Find where the given text appears and provide that cell's center as (x, y) coordinate. 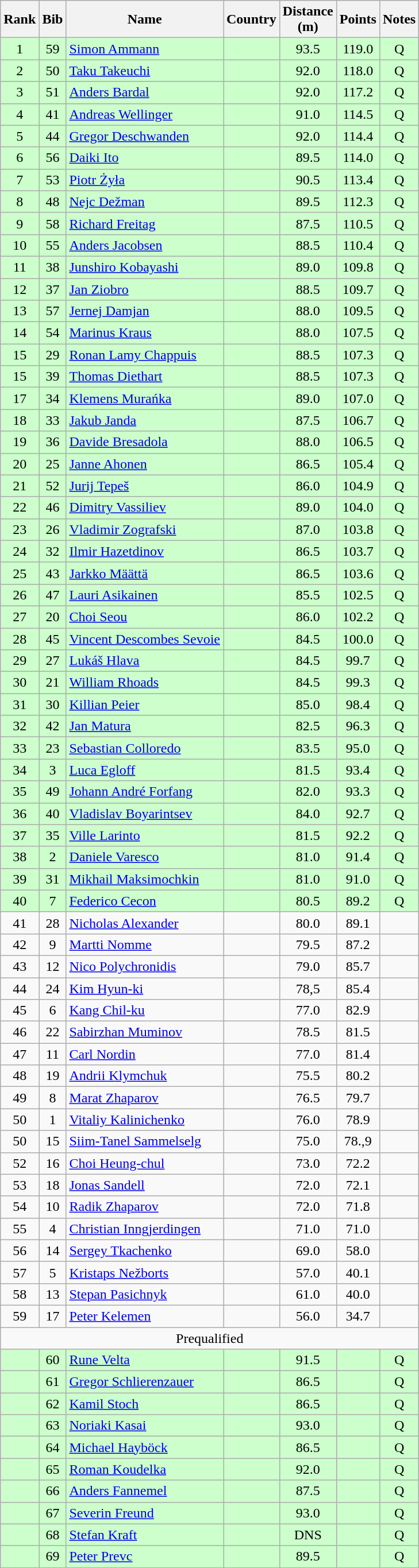
Name (145, 20)
DNS (308, 1535)
Junshiro Kobayashi (145, 267)
72.1 (358, 1185)
75.0 (308, 1141)
69.0 (308, 1250)
Nico Polychronidis (145, 966)
105.4 (358, 464)
Bib (53, 20)
63 (53, 1426)
Lukáš Hlava (145, 661)
110.4 (358, 245)
Peter Prevc (145, 1557)
Daniele Varesco (145, 857)
99.7 (358, 661)
109.7 (358, 289)
78.,9 (358, 1141)
Jurij Tepeš (145, 486)
85.0 (308, 704)
56.0 (308, 1316)
102.2 (358, 617)
58.0 (358, 1250)
65 (53, 1469)
Choi Seou (145, 617)
113.4 (358, 180)
Anders Fannemel (145, 1491)
69 (53, 1557)
Stefan Kraft (145, 1535)
Rank (20, 20)
Kang Chil-ku (145, 1011)
Kristaps Nežborts (145, 1272)
85.5 (308, 595)
106.7 (358, 420)
Taku Takeuchi (145, 71)
Daiki Ito (145, 158)
103.7 (358, 551)
Mikhail Maksimochkin (145, 879)
Carl Nordin (145, 1054)
72.2 (358, 1163)
89.1 (358, 923)
Martti Nomme (145, 944)
34.7 (358, 1316)
78,5 (308, 988)
83.5 (308, 748)
104.9 (358, 486)
Rune Velta (145, 1360)
Piotr Żyła (145, 180)
Kim Hyun-ki (145, 988)
Klemens Murańka (145, 398)
68 (53, 1535)
114.4 (358, 136)
76.0 (308, 1120)
89.2 (358, 901)
Jan Matura (145, 726)
92.7 (358, 814)
Vincent Descombes Sevoie (145, 639)
William Rhoads (145, 683)
79.0 (308, 966)
Christian Inngjerdingen (145, 1229)
Dimitry Vassiliev (145, 508)
Vitaliy Kalinichenko (145, 1120)
82.9 (358, 1011)
Lauri Asikainen (145, 595)
107.0 (358, 398)
Vladislav Boyarintsev (145, 814)
Jarkko Määttä (145, 573)
61 (53, 1382)
85.4 (358, 988)
71.8 (358, 1207)
106.5 (358, 442)
Kamil Stoch (145, 1404)
Sergey Tkachenko (145, 1250)
Prequalified (210, 1338)
Choi Heung-chul (145, 1163)
40.0 (358, 1294)
102.5 (358, 595)
79.7 (358, 1098)
64 (53, 1447)
Andreas Wellinger (145, 114)
67 (53, 1513)
87.0 (308, 529)
Killian Peier (145, 704)
Peter Kelemen (145, 1316)
51 (53, 92)
103.6 (358, 573)
Gregor Schlierenzauer (145, 1382)
Ronan Lamy Chappuis (145, 355)
Ville Larinto (145, 835)
Simon Ammann (145, 49)
78.5 (308, 1032)
16 (53, 1163)
85.7 (358, 966)
Ilmir Hazetdinov (145, 551)
Johann André Forfang (145, 792)
87.2 (358, 944)
Davide Bresadola (145, 442)
Jakub Janda (145, 420)
Roman Koudelka (145, 1469)
90.5 (308, 180)
91.4 (358, 857)
114.0 (358, 158)
80.2 (358, 1076)
104.0 (358, 508)
Anders Bardal (145, 92)
Thomas Diethart (145, 377)
Marat Zhaparov (145, 1098)
Marinus Kraus (145, 333)
Country (251, 20)
Federico Cecon (145, 901)
62 (53, 1404)
93.4 (358, 770)
91.5 (308, 1360)
92.2 (358, 835)
Radik Zhaparov (145, 1207)
76.5 (308, 1098)
93.5 (308, 49)
Nejc Dežman (145, 202)
Nicholas Alexander (145, 923)
57.0 (308, 1272)
99.3 (358, 683)
95.0 (358, 748)
75.5 (308, 1076)
Richard Freitag (145, 223)
82.0 (308, 792)
Janne Ahonen (145, 464)
Luca Egloff (145, 770)
Jernej Damjan (145, 311)
82.5 (308, 726)
66 (53, 1491)
Notes (399, 20)
93.3 (358, 792)
110.5 (358, 223)
Jan Ziobro (145, 289)
Anders Jacobsen (145, 245)
60 (53, 1360)
78.9 (358, 1120)
Siim-Tanel Sammelselg (145, 1141)
Sabirzhan Muminov (145, 1032)
119.0 (358, 49)
Vladimir Zografski (145, 529)
109.8 (358, 267)
80.0 (308, 923)
117.2 (358, 92)
Stepan Pasichnyk (145, 1294)
79.5 (308, 944)
Andrii Klymchuk (145, 1076)
Jonas Sandell (145, 1185)
96.3 (358, 726)
Points (358, 20)
Noriaki Kasai (145, 1426)
100.0 (358, 639)
81.4 (358, 1054)
103.8 (358, 529)
109.5 (358, 311)
40.1 (358, 1272)
84.0 (308, 814)
107.5 (358, 333)
61.0 (308, 1294)
Michael Hayböck (145, 1447)
98.4 (358, 704)
Gregor Deschwanden (145, 136)
112.3 (358, 202)
Distance(m) (308, 20)
73.0 (308, 1163)
Severin Freund (145, 1513)
114.5 (358, 114)
118.0 (358, 71)
80.5 (308, 901)
Sebastian Colloredo (145, 748)
